Return [x, y] of the center of cell containing provided text 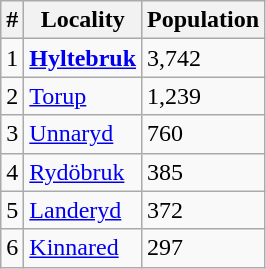
Hyltebruk [83, 58]
Kinnared [83, 248]
Unnaryd [83, 134]
760 [204, 134]
Rydöbruk [83, 172]
1,239 [204, 96]
Landeryd [83, 210]
1 [12, 58]
5 [12, 210]
2 [12, 96]
372 [204, 210]
Torup [83, 96]
6 [12, 248]
Locality [83, 20]
Population [204, 20]
3 [12, 134]
297 [204, 248]
3,742 [204, 58]
4 [12, 172]
385 [204, 172]
# [12, 20]
